Determine the (x, y) coordinate at the center of the cell enclosing the given text.  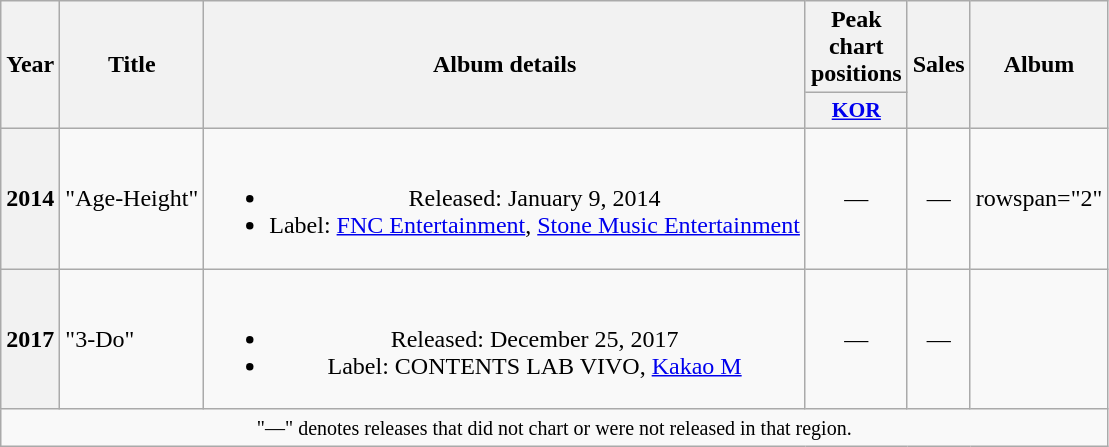
2017 (30, 338)
2014 (30, 198)
Album details (505, 65)
Peak chartpositions (856, 47)
Title (132, 65)
"3-Do" (132, 338)
Album (1039, 65)
KOR (856, 111)
Released: December 25, 2017Label: CONTENTS LAB VIVO, Kakao M (505, 338)
"Age-Height" (132, 198)
"—" denotes releases that did not chart or were not released in that region. (554, 428)
rowspan="2" (1039, 198)
Released: January 9, 2014Label: FNC Entertainment, Stone Music Entertainment (505, 198)
Sales (938, 65)
Year (30, 65)
